From the cell containing the given text, extract its center point as (X, Y) coordinate. 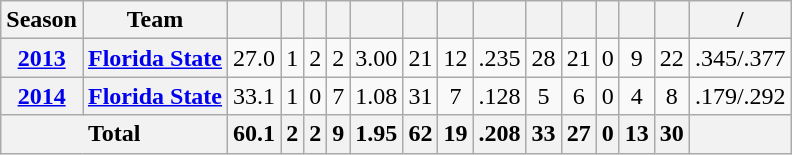
1.95 (376, 134)
6 (578, 96)
Season (42, 20)
/ (740, 20)
4 (636, 96)
.208 (500, 134)
30 (672, 134)
8 (672, 96)
.235 (500, 58)
5 (544, 96)
27.0 (254, 58)
3.00 (376, 58)
Team (154, 20)
1.08 (376, 96)
13 (636, 134)
.128 (500, 96)
60.1 (254, 134)
22 (672, 58)
28 (544, 58)
31 (420, 96)
Total (114, 134)
33 (544, 134)
12 (456, 58)
62 (420, 134)
.345/.377 (740, 58)
19 (456, 134)
27 (578, 134)
33.1 (254, 96)
2014 (42, 96)
2013 (42, 58)
.179/.292 (740, 96)
